Capture the cell that displays the provided text and extract its [X, Y] central coordinate. 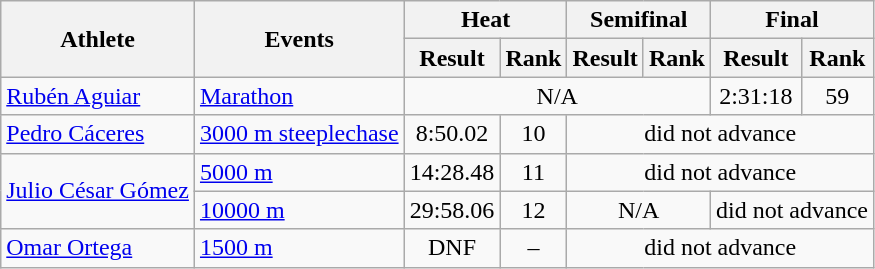
1500 m [299, 248]
– [534, 248]
12 [534, 210]
5000 m [299, 172]
Final [792, 20]
10 [534, 134]
Heat [486, 20]
Marathon [299, 96]
Pedro Cáceres [98, 134]
14:28.48 [452, 172]
2:31:18 [756, 96]
Events [299, 39]
Julio César Gómez [98, 191]
DNF [452, 248]
Rubén Aguiar [98, 96]
Athlete [98, 39]
Omar Ortega [98, 248]
Semifinal [639, 20]
3000 m steeplechase [299, 134]
8:50.02 [452, 134]
59 [837, 96]
10000 m [299, 210]
29:58.06 [452, 210]
11 [534, 172]
